Provide the [x, y] coordinate of the cell's center where the given text is located.  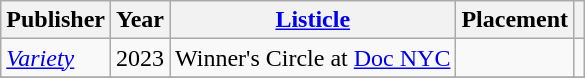
Year [140, 20]
Publisher [56, 20]
Listicle [313, 20]
Variety [56, 58]
2023 [140, 58]
Winner's Circle at Doc NYC [313, 58]
Placement [515, 20]
